Return [X, Y] of the center of cell containing provided text 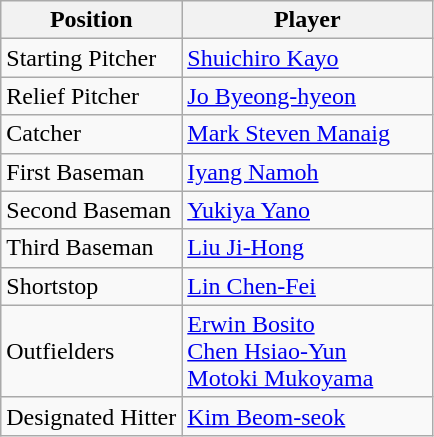
Liu Ji-Hong [308, 248]
Player [308, 20]
Erwin Bosito Chen Hsiao-Yun Motoki Mukoyama [308, 351]
Shuichiro Kayo [308, 58]
Iyang Namoh [308, 172]
Jo Byeong-hyeon [308, 96]
Yukiya Yano [308, 210]
Mark Steven Manaig [308, 134]
Catcher [92, 134]
Position [92, 20]
Kim Beom-seok [308, 416]
Second Baseman [92, 210]
First Baseman [92, 172]
Outfielders [92, 351]
Starting Pitcher [92, 58]
Designated Hitter [92, 416]
Third Baseman [92, 248]
Lin Chen-Fei [308, 286]
Relief Pitcher [92, 96]
Shortstop [92, 286]
